Return (x, y) of the center of cell containing provided text 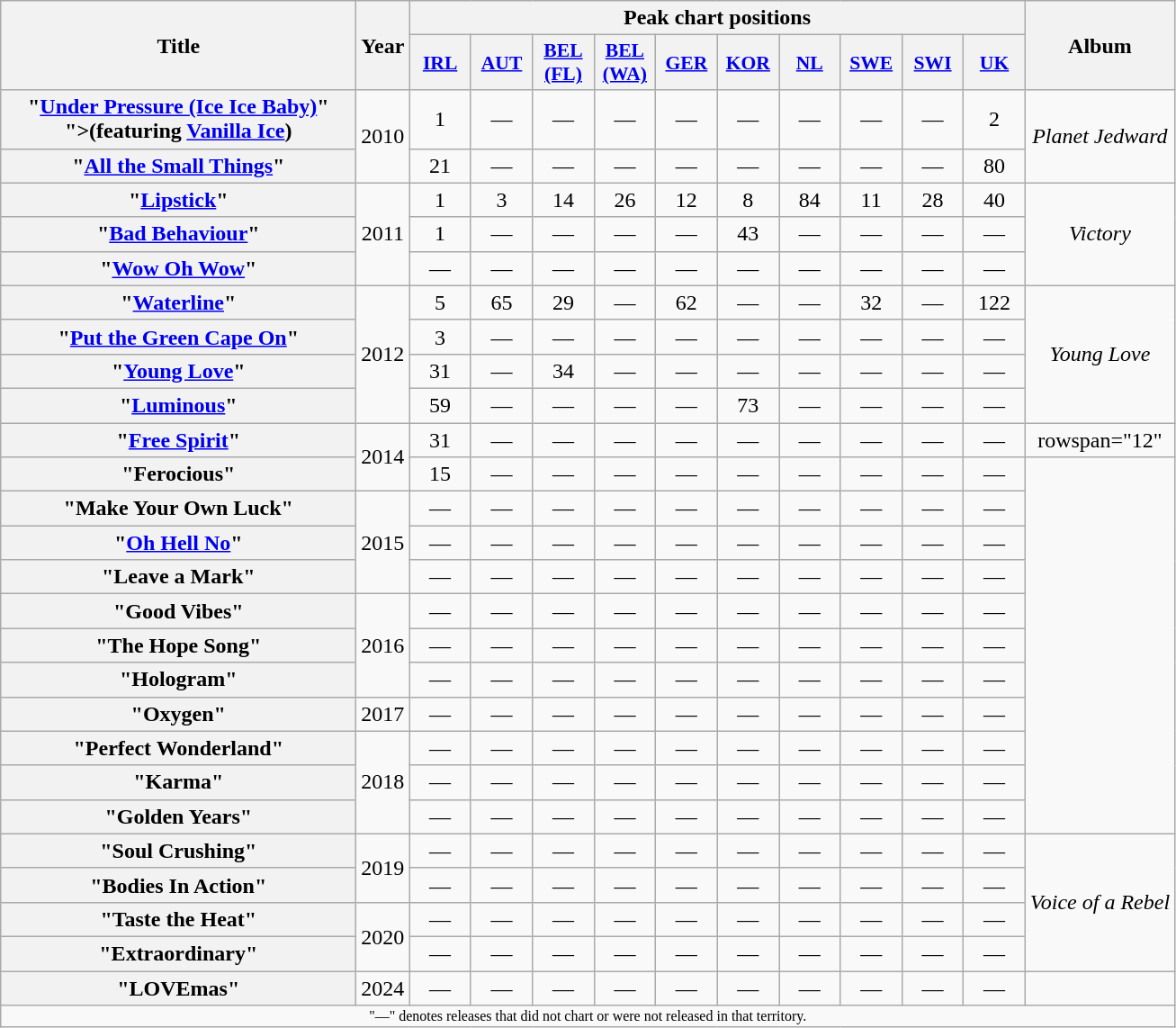
"The Hope Song" (178, 645)
"Bad Behaviour" (178, 234)
Peak chart positions (717, 18)
73 (748, 405)
"Luminous" (178, 405)
"Lipstick" (178, 200)
43 (748, 234)
34 (563, 371)
"Free Spirit" (178, 440)
SWI (932, 63)
"Young Love" (178, 371)
2014 (383, 457)
Title (178, 45)
"Put the Green Cape On" (178, 337)
65 (501, 302)
"Oh Hell No" (178, 543)
"Hologram" (178, 680)
"Golden Years" (178, 816)
2018 (383, 782)
"Good Vibes" (178, 611)
"Waterline" (178, 302)
122 (994, 302)
21 (440, 166)
"Under Pressure (Ice Ice Baby)"">(featuring Vanilla Ice) (178, 119)
11 (871, 200)
"Extraordinary" (178, 953)
8 (748, 200)
Victory (1100, 234)
Voice of a Rebel (1100, 902)
2016 (383, 645)
59 (440, 405)
14 (563, 200)
"Wow Oh Wow" (178, 268)
UK (994, 63)
Year (383, 45)
40 (994, 200)
IRL (440, 63)
Young Love (1100, 354)
"Ferocious" (178, 474)
2020 (383, 936)
"Soul Crushing" (178, 851)
"All the Small Things" (178, 166)
84 (810, 200)
KOR (748, 63)
"Make Your Own Luck" (178, 509)
BEL(FL) (563, 63)
2010 (383, 137)
2024 (383, 987)
80 (994, 166)
"Bodies In Action" (178, 885)
"LOVEmas" (178, 987)
AUT (501, 63)
2017 (383, 714)
BEL(WA) (624, 63)
"—" denotes releases that did not chart or were not released in that territory. (588, 1016)
2011 (383, 234)
NL (810, 63)
"Leave a Mark" (178, 577)
2015 (383, 543)
32 (871, 302)
2019 (383, 868)
Planet Jedward (1100, 137)
2 (994, 119)
26 (624, 200)
"Perfect Wonderland" (178, 748)
GER (687, 63)
15 (440, 474)
SWE (871, 63)
"Taste the Heat" (178, 919)
28 (932, 200)
"Karma" (178, 782)
5 (440, 302)
2012 (383, 354)
"Oxygen" (178, 714)
12 (687, 200)
62 (687, 302)
29 (563, 302)
rowspan="12" (1100, 440)
Album (1100, 45)
